Scan for the cell matching the given text and deliver its [x, y] coordinate at center. 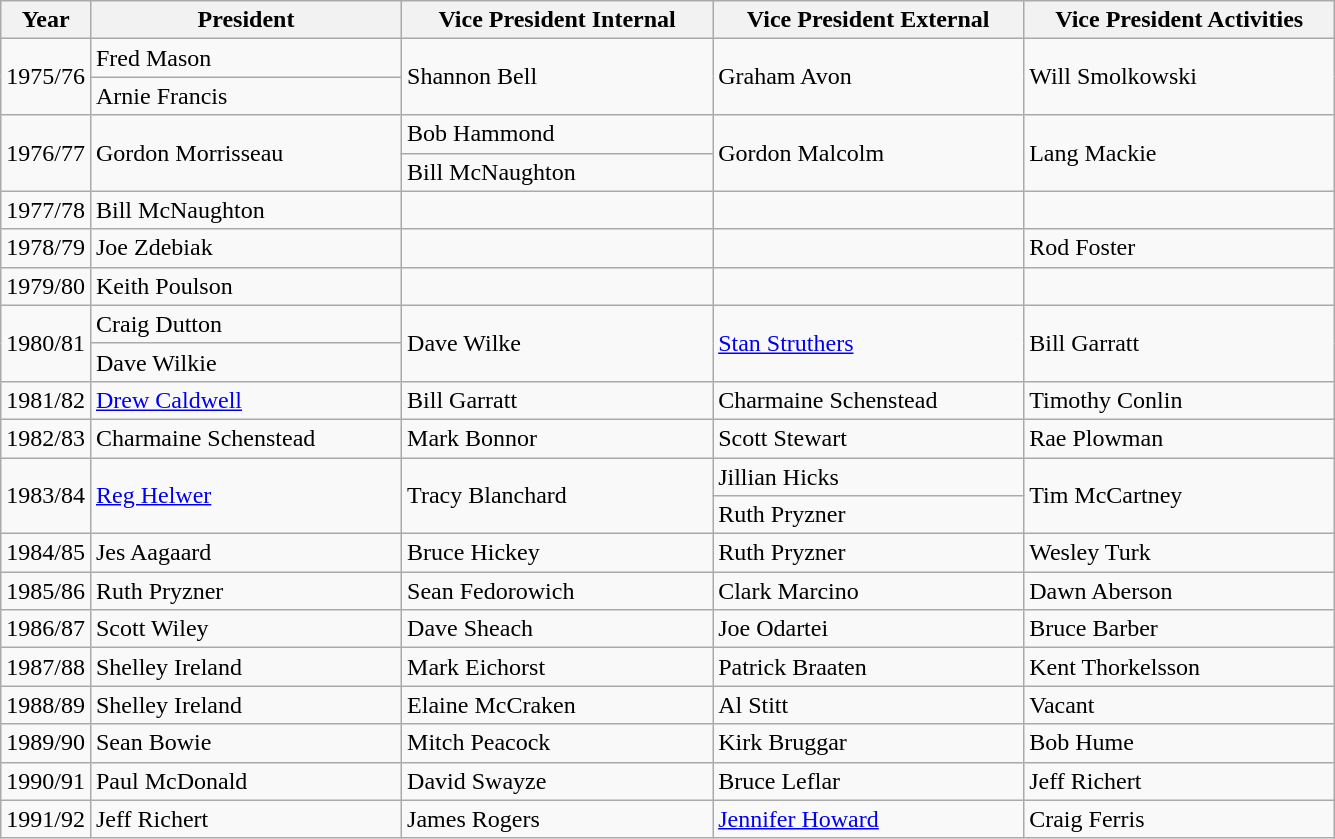
Joe Zdebiak [246, 248]
Dave Sheach [558, 629]
Bruce Barber [1180, 629]
1976/77 [46, 153]
Jennifer Howard [868, 819]
Stan Struthers [868, 343]
1977/78 [46, 210]
Vacant [1180, 705]
1983/84 [46, 496]
James Rogers [558, 819]
President [246, 20]
Craig Ferris [1180, 819]
Kent Thorkelsson [1180, 667]
Bruce Leflar [868, 781]
1989/90 [46, 743]
Arnie Francis [246, 96]
Bruce Hickey [558, 553]
Timothy Conlin [1180, 400]
1985/86 [46, 591]
Drew Caldwell [246, 400]
Lang Mackie [1180, 153]
1982/83 [46, 438]
Sean Bowie [246, 743]
Reg Helwer [246, 496]
Clark Marcino [868, 591]
Graham Avon [868, 77]
Mark Eichorst [558, 667]
Fred Mason [246, 58]
1988/89 [46, 705]
1987/88 [46, 667]
1981/82 [46, 400]
1978/79 [46, 248]
Tim McCartney [1180, 496]
1986/87 [46, 629]
Kirk Bruggar [868, 743]
Vice President Internal [558, 20]
Scott Wiley [246, 629]
Bob Hammond [558, 134]
Jes Aagaard [246, 553]
Shannon Bell [558, 77]
Rae Plowman [1180, 438]
Dave Wilke [558, 343]
Keith Poulson [246, 286]
1991/92 [46, 819]
Gordon Malcolm [868, 153]
Tracy Blanchard [558, 496]
Paul McDonald [246, 781]
Dawn Aberson [1180, 591]
Patrick Braaten [868, 667]
Wesley Turk [1180, 553]
1979/80 [46, 286]
Elaine McCraken [558, 705]
Vice President External [868, 20]
1980/81 [46, 343]
Craig Dutton [246, 324]
Year [46, 20]
Sean Fedorowich [558, 591]
1975/76 [46, 77]
Gordon Morrisseau [246, 153]
David Swayze [558, 781]
Dave Wilkie [246, 362]
1990/91 [46, 781]
Mitch Peacock [558, 743]
Bob Hume [1180, 743]
1984/85 [46, 553]
Al Stitt [868, 705]
Joe Odartei [868, 629]
Vice President Activities [1180, 20]
Jillian Hicks [868, 477]
Mark Bonnor [558, 438]
Rod Foster [1180, 248]
Will Smolkowski [1180, 77]
Scott Stewart [868, 438]
